Return [x, y] of the center of cell containing provided text 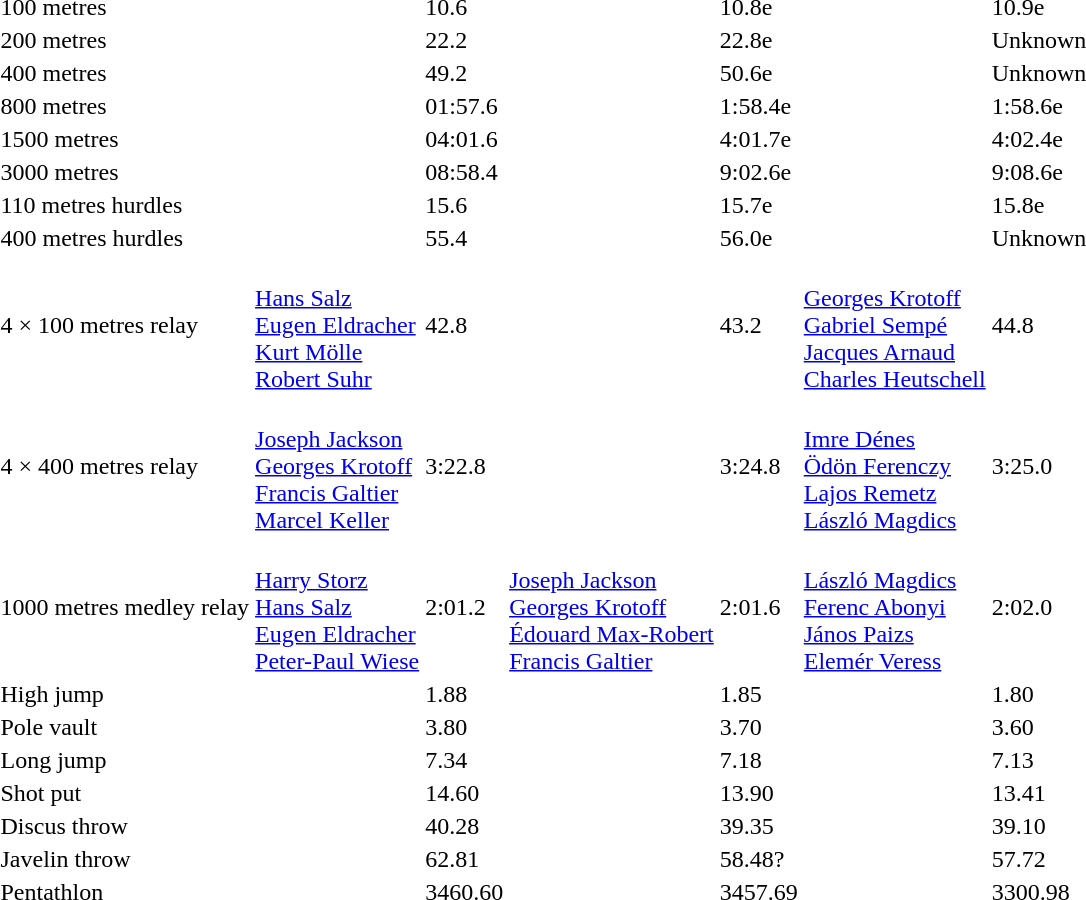
22.2 [464, 40]
13.90 [758, 793]
43.2 [758, 325]
3.70 [758, 727]
3.80 [464, 727]
Georges KrotoffGabriel SempéJacques ArnaudCharles Heutschell [894, 325]
55.4 [464, 238]
08:58.4 [464, 172]
58.48? [758, 859]
2:01.2 [464, 607]
15.7e [758, 205]
39.35 [758, 826]
14.60 [464, 793]
Joseph JacksonGeorges KrotoffÉdouard Max-RobertFrancis Galtier [612, 607]
7.18 [758, 760]
7.34 [464, 760]
40.28 [464, 826]
62.81 [464, 859]
László MagdicsFerenc AbonyiJános PaizsElemér Veress [894, 607]
4:01.7e [758, 139]
1.85 [758, 694]
1:58.4e [758, 106]
2:01.6 [758, 607]
Hans SalzEugen EldracherKurt MölleRobert Suhr [338, 325]
9:02.6e [758, 172]
3:24.8 [758, 466]
01:57.6 [464, 106]
1.88 [464, 694]
15.6 [464, 205]
42.8 [464, 325]
49.2 [464, 73]
3:22.8 [464, 466]
Joseph JacksonGeorges KrotoffFrancis GaltierMarcel Keller [338, 466]
56.0e [758, 238]
Harry StorzHans SalzEugen EldracherPeter-Paul Wiese [338, 607]
22.8e [758, 40]
50.6e [758, 73]
Imre DénesÖdön FerenczyLajos RemetzLászló Magdics [894, 466]
04:01.6 [464, 139]
